Extract the [X, Y] coordinate from the center of the cell holding the provided text.  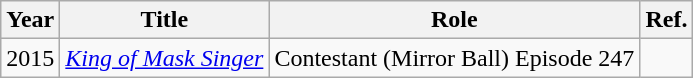
2015 [30, 58]
Year [30, 20]
Title [164, 20]
Contestant (Mirror Ball) Episode 247 [454, 58]
Role [454, 20]
King of Mask Singer [164, 58]
Ref. [666, 20]
